Provide the (x, y) coordinate of the cell's center where the given text is located.  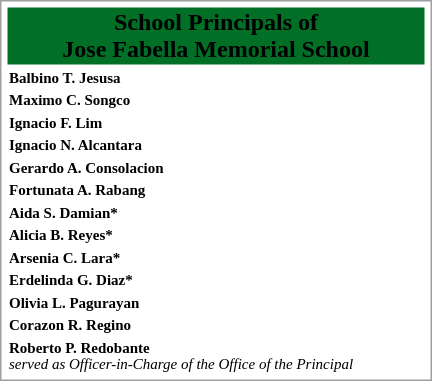
Fortunata A. Rabang (216, 190)
Arsenia C. Lara* (216, 258)
School Principals of Jose Fabella Memorial School (216, 36)
Ignacio N. Alcantara (216, 145)
Roberto P. Redobanteserved as Officer-in-Charge of the Office of the Principal (216, 356)
Olivia L. Pagurayan (216, 302)
Maximo C. Songco (216, 100)
Balbino T. Jesusa (216, 78)
Alicia B. Reyes* (216, 235)
Erdelinda G. Diaz* (216, 280)
Ignacio F. Lim (216, 122)
Aida S. Damian* (216, 212)
Gerardo A. Consolacion (216, 168)
Corazon R. Regino (216, 325)
